Pinpoint the cell where the given text exists, returning its (x, y) midpoint coordinate. 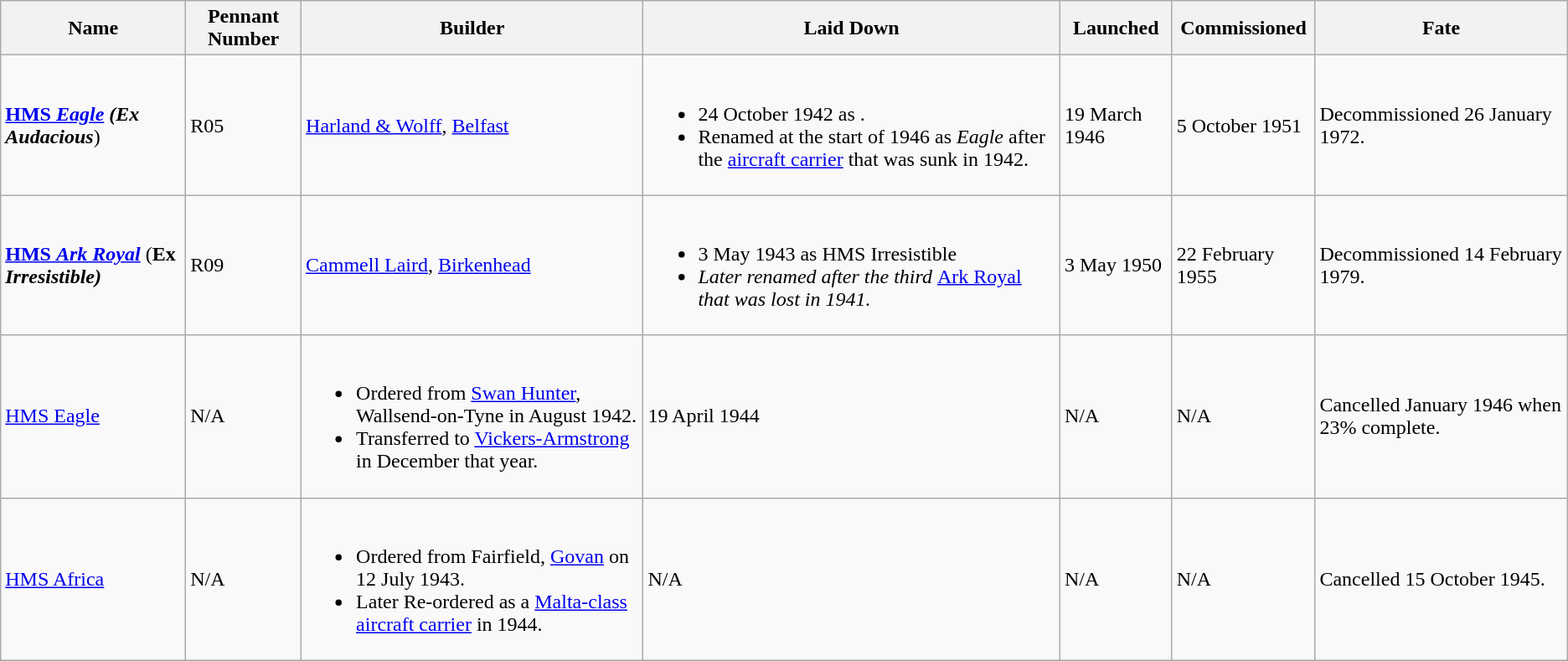
HMS Eagle (94, 416)
3 May 1950 (1116, 265)
Pennant Number (244, 28)
HMS Ark Royal (Ex Irresistible) (94, 265)
Commissioned (1243, 28)
5 October 1951 (1243, 126)
Ordered from Fairfield, Govan on 12 July 1943.Later Re-ordered as a Malta-class aircraft carrier in 1944. (472, 579)
R09 (244, 265)
24 October 1942 as .Renamed at the start of 1946 as Eagle after the aircraft carrier that was sunk in 1942. (851, 126)
Launched (1116, 28)
Cancelled January 1946 when 23% complete. (1441, 416)
Name (94, 28)
HMS Africa (94, 579)
Ordered from Swan Hunter, Wallsend-on-Tyne in August 1942.Transferred to Vickers-Armstrong in December that year. (472, 416)
Cancelled 15 October 1945. (1441, 579)
Laid Down (851, 28)
Harland & Wolff, Belfast (472, 126)
Fate (1441, 28)
Cammell Laird, Birkenhead (472, 265)
22 February 1955 (1243, 265)
HMS Eagle (Ex Audacious) (94, 126)
19 April 1944 (851, 416)
3 May 1943 as HMS IrresistibleLater renamed after the third Ark Royal that was lost in 1941. (851, 265)
R05 (244, 126)
Builder (472, 28)
Decommissioned 26 January 1972. (1441, 126)
19 March 1946 (1116, 126)
Decommissioned 14 February 1979. (1441, 265)
